Locate the cell with the specified text and output its (X, Y) center coordinate. 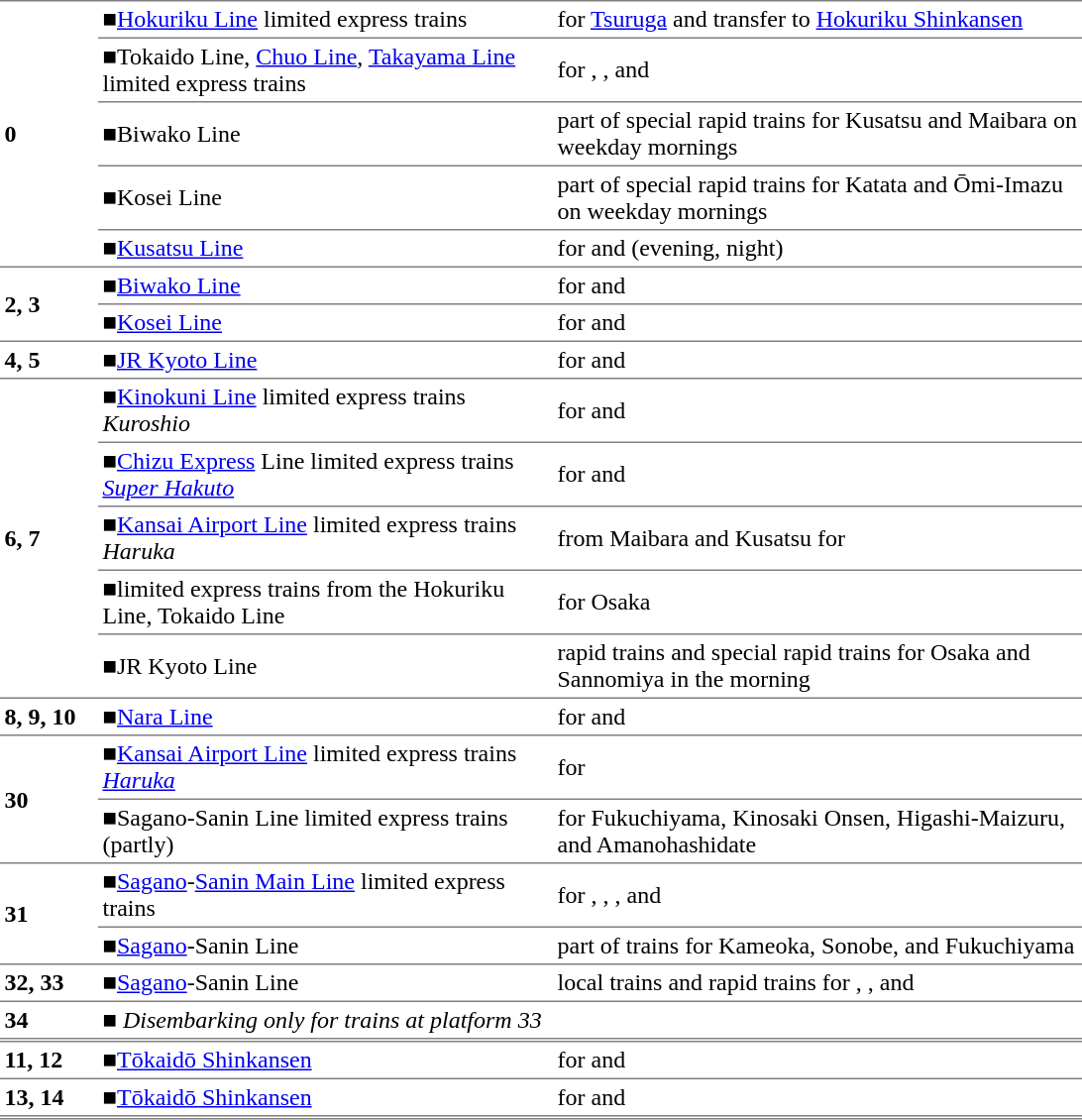
31 (50, 915)
for (817, 767)
for Osaka (817, 603)
32, 33 (50, 984)
6, 7 (50, 538)
13, 14 (50, 1099)
30 (50, 799)
part of trains for Kameoka, Sonobe, and Fukuchiyama (817, 947)
for , , and (817, 70)
2, 3 (50, 305)
4, 5 (50, 361)
■Hokuriku Line limited express trains (325, 20)
11, 12 (50, 1059)
rapid trains and special rapid trains for Osaka and Sannomiya in the morning (817, 666)
■Kusatsu Line (325, 249)
from Maibara and Kusatsu for (817, 539)
■ Disembarking only for trains at platform 33 (325, 1020)
for , , , and (817, 896)
part of special rapid trains for Katata and Ōmi-Imazu on weekday mornings (817, 198)
part of special rapid trains for Kusatsu and Maibara on weekday mornings (817, 135)
■Sagano-Sanin Line limited express trains (partly) (325, 832)
for Fukuchiyama, Kinosaki Onsen, Higashi-Maizuru, and Amanohashidate (817, 832)
■Sagano-Sanin Main Line limited express trains (325, 896)
■Chizu Express Line limited express trains Super Hakuto (325, 475)
34 (50, 1020)
■Tokaido Line, Chuo Line, Takayama Line limited express trains (325, 70)
local trains and rapid trains for , , and (817, 984)
■limited express trains from the Hokuriku Line, Tokaido Line (325, 603)
■Nara Line (325, 718)
0 (50, 134)
■Kinokuni Line limited express trains Kuroshio (325, 410)
for and (evening, night) (817, 249)
for Tsuruga and transfer to Hokuriku Shinkansen (817, 20)
8, 9, 10 (50, 718)
